Find where the given text appears and provide that cell's center as (X, Y) coordinate. 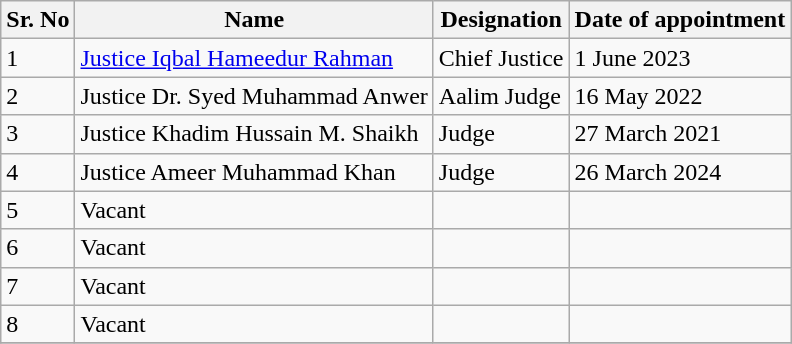
Designation (501, 20)
Name (254, 20)
7 (38, 286)
26 March 2024 (680, 172)
Justice Ameer Muhammad Khan (254, 172)
Justice Dr. Syed Muhammad Anwer (254, 96)
16 May 2022 (680, 96)
1 (38, 58)
1 June 2023 (680, 58)
4 (38, 172)
8 (38, 324)
Sr. No (38, 20)
Justice Khadim Hussain M. Shaikh (254, 134)
Aalim Judge (501, 96)
6 (38, 248)
5 (38, 210)
Date of appointment (680, 20)
3 (38, 134)
Justice Iqbal Hameedur Rahman (254, 58)
Chief Justice (501, 58)
27 March 2021 (680, 134)
2 (38, 96)
